Provide the (x, y) coordinate of the cell's center where the given text is located.  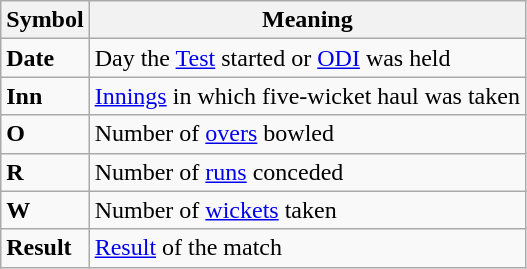
Result (45, 248)
Number of runs conceded (307, 172)
W (45, 210)
R (45, 172)
Result of the match (307, 248)
Number of overs bowled (307, 134)
Date (45, 58)
O (45, 134)
Symbol (45, 20)
Meaning (307, 20)
Day the Test started or ODI was held (307, 58)
Number of wickets taken (307, 210)
Inn (45, 96)
Innings in which five-wicket haul was taken (307, 96)
